Identify which cell holds the provided text, then report its (x, y) central coordinate. 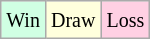
Loss (126, 20)
Draw (72, 20)
Win (24, 20)
